Identify which cell holds the provided text, then report its (x, y) central coordinate. 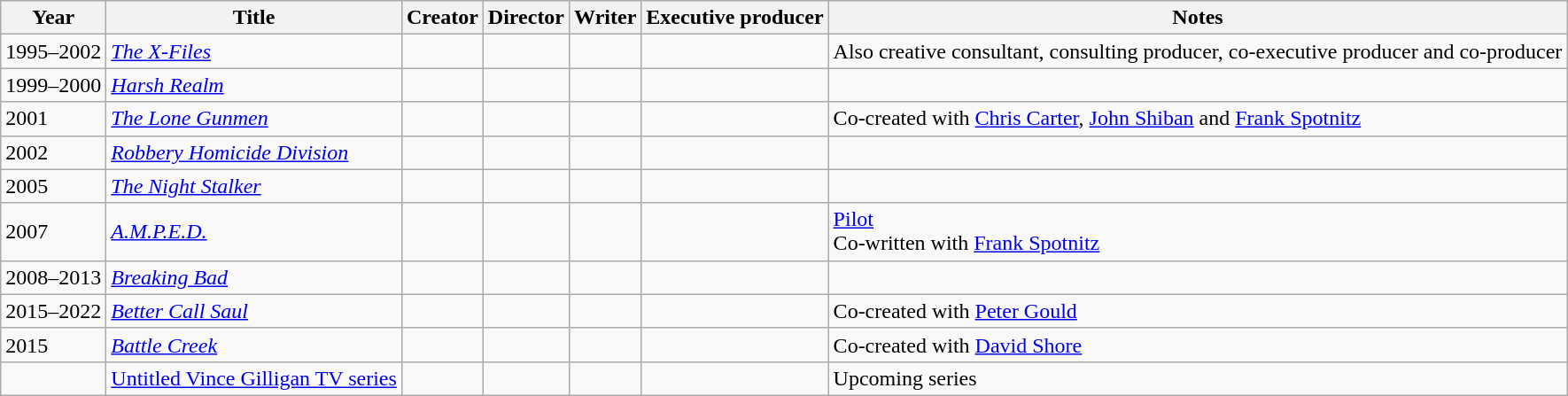
Executive producer (735, 18)
Notes (1198, 18)
2015–2022 (53, 311)
Also creative consultant, consulting producer, co-executive producer and co-producer (1198, 51)
Upcoming series (1198, 378)
Year (53, 18)
1999–2000 (53, 85)
The Lone Gunmen (254, 119)
Co-created with Peter Gould (1198, 311)
Co-created with Chris Carter, John Shiban and Frank Spotnitz (1198, 119)
Better Call Saul (254, 311)
PilotCo-written with Frank Spotnitz (1198, 232)
2015 (53, 345)
2001 (53, 119)
Co-created with David Shore (1198, 345)
2008–2013 (53, 277)
The X-Files (254, 51)
Robbery Homicide Division (254, 152)
Creator (442, 18)
Title (254, 18)
1995–2002 (53, 51)
Breaking Bad (254, 277)
Battle Creek (254, 345)
Director (526, 18)
Writer (606, 18)
2007 (53, 232)
Harsh Realm (254, 85)
2005 (53, 186)
A.M.P.E.D. (254, 232)
Untitled Vince Gilligan TV series (254, 378)
2002 (53, 152)
The Night Stalker (254, 186)
